Provide the (X, Y) coordinate of the cell's center where the given text is located.  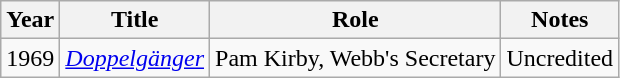
Notes (560, 20)
Pam Kirby, Webb's Secretary (356, 58)
Doppelgänger (135, 58)
Year (30, 20)
1969 (30, 58)
Role (356, 20)
Uncredited (560, 58)
Title (135, 20)
